Extract the [x, y] coordinate from the center of the cell holding the provided text.  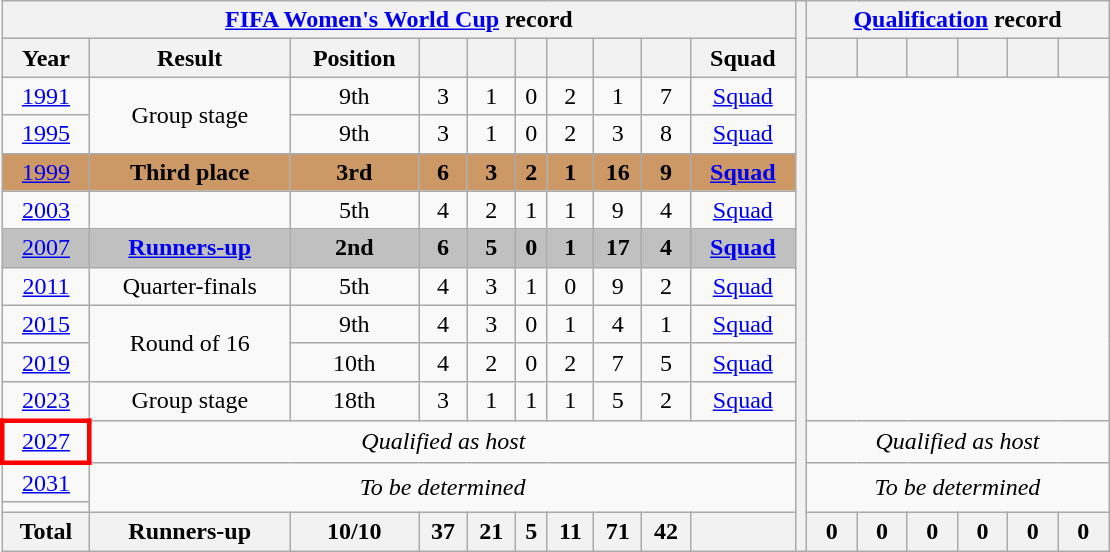
71 [618, 532]
Qualification record [957, 20]
2015 [46, 324]
Round of 16 [190, 343]
8 [666, 134]
10/10 [354, 532]
Position [354, 58]
2031 [46, 482]
2003 [46, 210]
42 [666, 532]
37 [443, 532]
FIFA Women's World Cup record [398, 20]
3rd [354, 172]
17 [618, 248]
21 [491, 532]
1991 [46, 96]
1999 [46, 172]
2023 [46, 401]
2007 [46, 248]
Quarter-finals [190, 286]
2011 [46, 286]
Total [46, 532]
2nd [354, 248]
2019 [46, 362]
2027 [46, 442]
Third place [190, 172]
11 [570, 532]
10th [354, 362]
18th [354, 401]
Result [190, 58]
1995 [46, 134]
Year [46, 58]
16 [618, 172]
